Output the [x, y] coordinate of the center of the cell containing the given text.  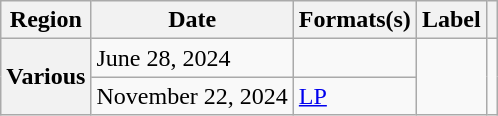
Formats(s) [354, 20]
Various [46, 77]
June 28, 2024 [192, 58]
Label [451, 20]
Region [46, 20]
Date [192, 20]
LP [354, 96]
November 22, 2024 [192, 96]
